Return [X, Y] of the center of cell containing provided text 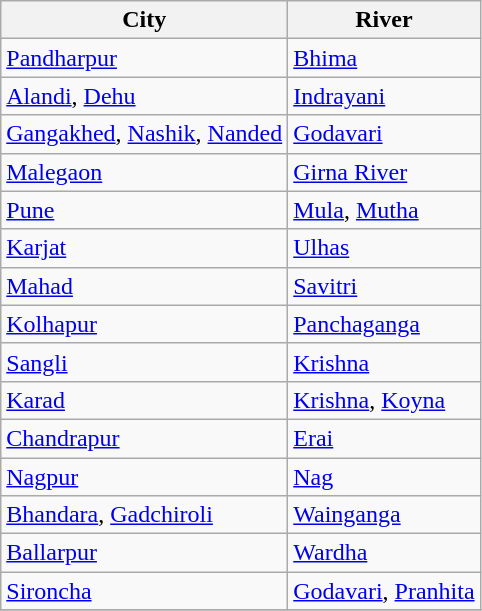
Sironcha [144, 591]
Wardha [384, 553]
Sangli [144, 362]
Nagpur [144, 477]
Savitri [384, 286]
Godavari [384, 134]
Malegaon [144, 172]
Chandrapur [144, 438]
City [144, 20]
Wainganga [384, 515]
Krishna [384, 362]
Panchaganga [384, 324]
Pune [144, 210]
Ballarpur [144, 553]
Karad [144, 400]
Karjat [144, 248]
Indrayani [384, 96]
Girna River [384, 172]
Kolhapur [144, 324]
Bhima [384, 58]
Pandharpur [144, 58]
Ulhas [384, 248]
Bhandara, Gadchiroli [144, 515]
Gangakhed, Nashik, Nanded [144, 134]
Godavari, Pranhita [384, 591]
River [384, 20]
Mula, Mutha [384, 210]
Nag [384, 477]
Mahad [144, 286]
Krishna, Koyna [384, 400]
Erai [384, 438]
Alandi, Dehu [144, 96]
